Extract the (X, Y) coordinate from the center of the cell holding the provided text.  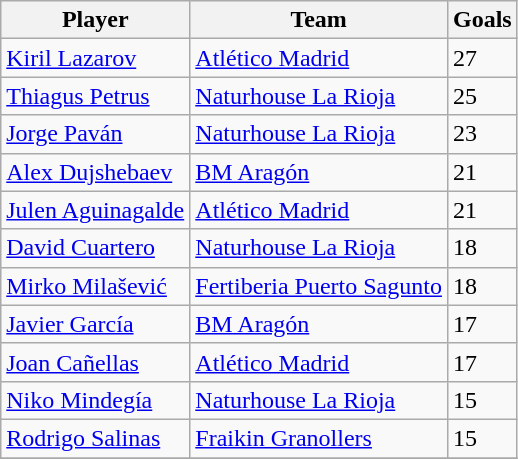
27 (482, 58)
23 (482, 134)
Niko Mindegía (96, 400)
Mirko Milašević (96, 286)
Rodrigo Salinas (96, 438)
Goals (482, 20)
Javier García (96, 324)
Fraikin Granollers (319, 438)
Thiagus Petrus (96, 96)
25 (482, 96)
Alex Dujshebaev (96, 172)
Player (96, 20)
Joan Cañellas (96, 362)
David Cuartero (96, 248)
Julen Aguinagalde (96, 210)
Kiril Lazarov (96, 58)
Fertiberia Puerto Sagunto (319, 286)
Team (319, 20)
Jorge Paván (96, 134)
